Output the [x, y] coordinate of the center of the cell containing the given text.  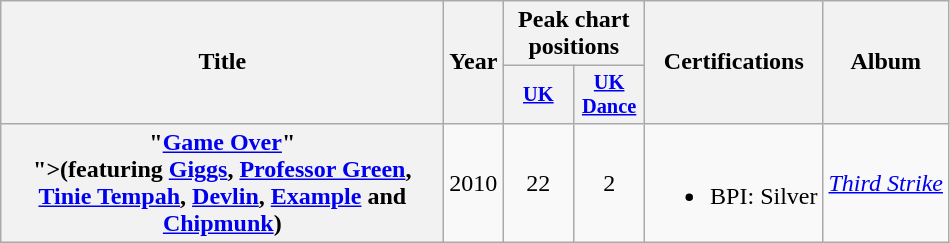
UK [538, 95]
Certifications [734, 62]
Album [886, 62]
UK Dance [610, 95]
22 [538, 182]
Title [222, 62]
2010 [474, 182]
Third Strike [886, 182]
Peak chart positions [574, 34]
Year [474, 62]
"Game Over"">(featuring Giggs, Professor Green, Tinie Tempah, Devlin, Example and Chipmunk) [222, 182]
BPI: Silver [734, 182]
2 [610, 182]
